Detect which cell encompasses the target text, then output its (X, Y) center coordinate. 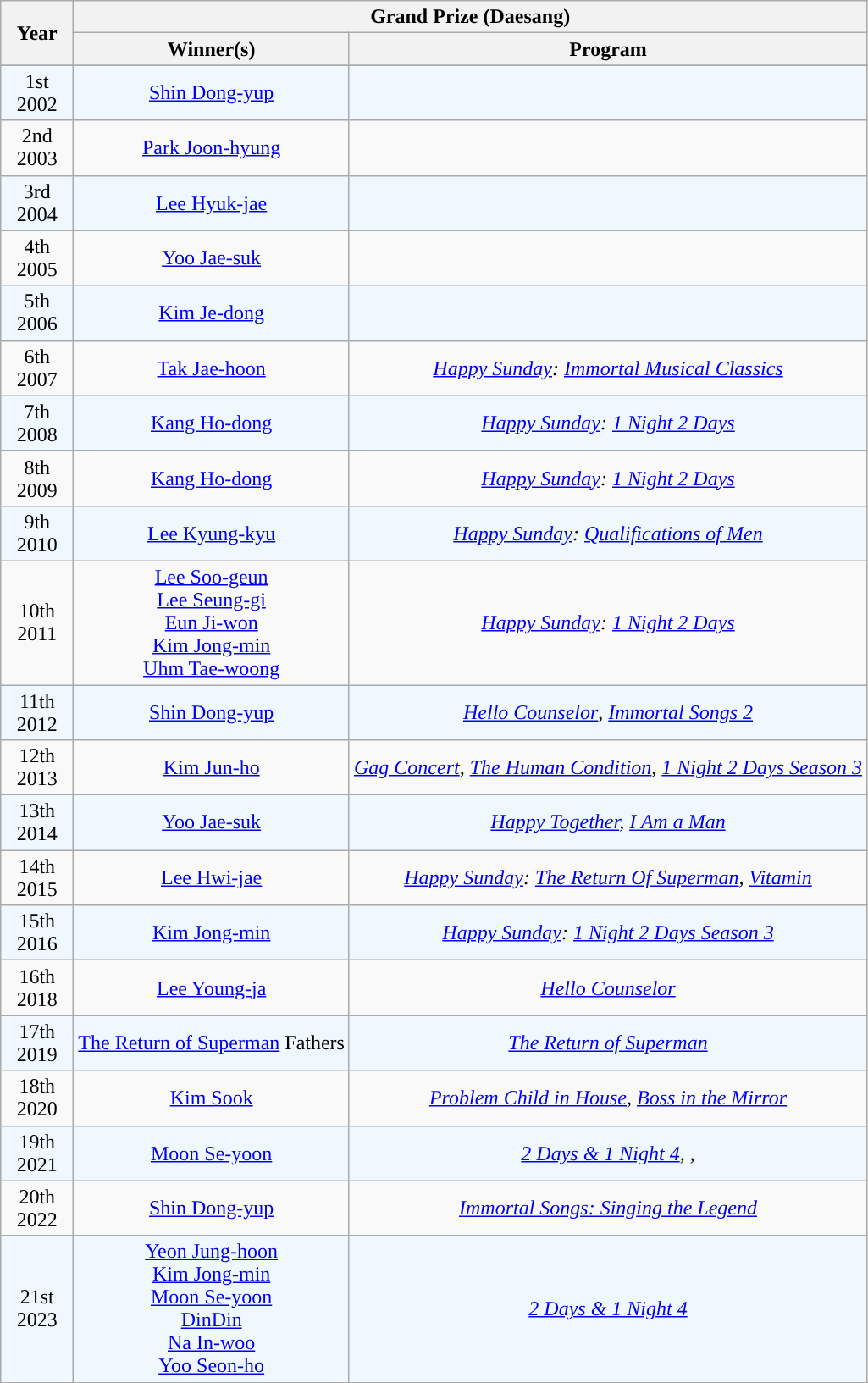
7th 2008 (37, 423)
Happy Sunday: Immortal Musical Classics (608, 368)
Happy Together, I Am a Man (608, 823)
Kim Jun-ho (212, 767)
11th 2012 (37, 711)
Happy Sunday: 1 Night 2 Days Season 3 (608, 933)
10th 2011 (37, 622)
16th 2018 (37, 987)
Immortal Songs: Singing the Legend (608, 1208)
Happy Sunday: The Return Of Superman, Vitamin (608, 877)
Lee Young-ja (212, 987)
13th 2014 (37, 823)
Yeon Jung-hoon Kim Jong-min Moon Se-yoon DinDin Na In-woo Yoo Seon-ho (212, 1309)
The Return of Superman Fathers (212, 1043)
2 Days & 1 Night 4, , (608, 1153)
Problem Child in House, Boss in the Mirror (608, 1098)
Winner(s) (212, 49)
Lee Kyung-kyu (212, 534)
19th 2021 (37, 1153)
Hello Counselor, Immortal Songs 2 (608, 711)
20th 2022 (37, 1208)
18th 2020 (37, 1098)
12th 2013 (37, 767)
Grand Prize (Daesang) (471, 17)
Year (37, 33)
15th 2016 (37, 933)
Happy Sunday: Qualifications of Men (608, 534)
Tak Jae-hoon (212, 368)
2nd 2003 (37, 147)
Lee Hyuk-jae (212, 203)
Hello Counselor (608, 987)
Park Joon-hyung (212, 147)
14th 2015 (37, 877)
The Return of Superman (608, 1043)
Gag Concert, The Human Condition, 1 Night 2 Days Season 3 (608, 767)
4th 2005 (37, 257)
17th 2019 (37, 1043)
Kim Sook (212, 1098)
Kim Je-dong (212, 313)
3rd 2004 (37, 203)
21st 2023 (37, 1309)
9th 2010 (37, 534)
Kim Jong-min (212, 933)
Lee Hwi-jae (212, 877)
5th 2006 (37, 313)
Program (608, 49)
6th 2007 (37, 368)
1st 2002 (37, 93)
8th 2009 (37, 478)
Lee Soo-geun Lee Seung-gi Eun Ji-won Kim Jong-min Uhm Tae-woong (212, 622)
Moon Se-yoon (212, 1153)
2 Days & 1 Night 4 (608, 1309)
